Capture the cell that displays the provided text and extract its [X, Y] central coordinate. 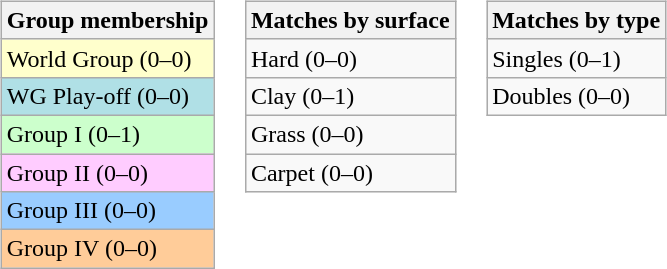
Hard (0–0) [350, 58]
Grass (0–0) [350, 134]
Carpet (0–0) [350, 173]
Group III (0–0) [108, 211]
Group membership [108, 20]
Group II (0–0) [108, 173]
World Group (0–0) [108, 58]
Matches by type [576, 20]
Clay (0–1) [350, 96]
Group IV (0–0) [108, 249]
WG Play-off (0–0) [108, 96]
Matches by surface [350, 20]
Doubles (0–0) [576, 96]
Singles (0–1) [576, 58]
Group I (0–1) [108, 134]
